Output the [X, Y] coordinate of the center of the cell containing the given text.  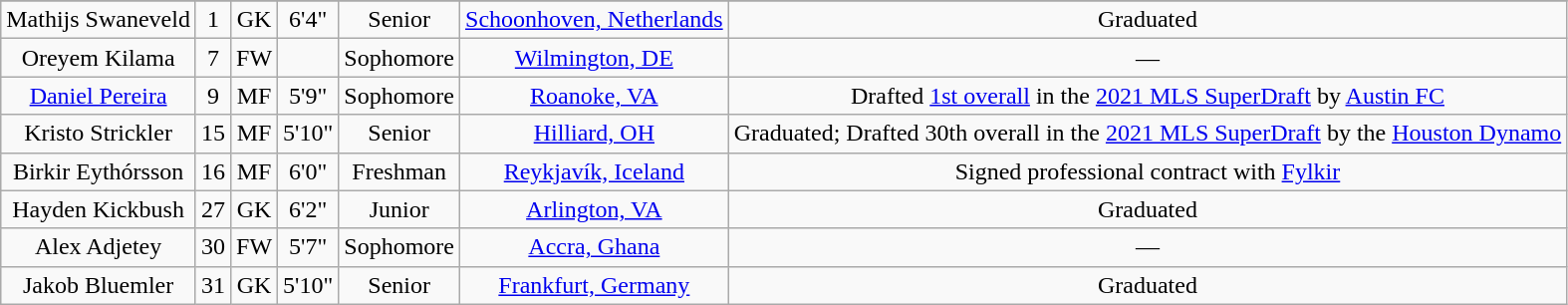
6'4" [309, 20]
Kristo Strickler [99, 134]
Frankfurt, Germany [595, 285]
1 [213, 20]
30 [213, 247]
7 [213, 58]
Drafted 1st overall in the 2021 MLS SuperDraft by Austin FC [1148, 96]
Birkir Eythórsson [99, 171]
Oreyem Kilama [99, 58]
5'7" [309, 247]
5'9" [309, 96]
6'2" [309, 209]
31 [213, 285]
27 [213, 209]
15 [213, 134]
Freshman [399, 171]
Graduated; Drafted 30th overall in the 2021 MLS SuperDraft by the Houston Dynamo [1148, 134]
Junior [399, 209]
6'0" [309, 171]
Hayden Kickbush [99, 209]
Wilmington, DE [595, 58]
Daniel Pereira [99, 96]
Signed professional contract with Fylkir [1148, 171]
Reykjavík, Iceland [595, 171]
Alex Adjetey [99, 247]
Hilliard, OH [595, 134]
Schoonhoven, Netherlands [595, 20]
Roanoke, VA [595, 96]
9 [213, 96]
Jakob Bluemler [99, 285]
Accra, Ghana [595, 247]
16 [213, 171]
Arlington, VA [595, 209]
Mathijs Swaneveld [99, 20]
